Locate the cell with the specified text and output its (x, y) center coordinate. 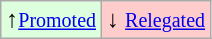
↓ Relegated (156, 20)
↑Promoted (52, 20)
